For the text-containing cell, return its midpoint in [x, y] coordinate format. 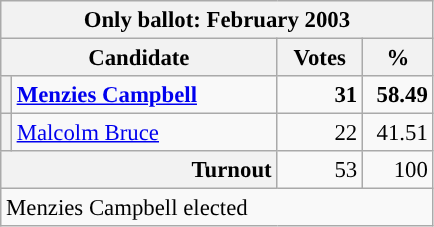
Only ballot: February 2003 [217, 20]
Menzies Campbell [144, 95]
53 [320, 170]
Votes [320, 58]
31 [320, 95]
Menzies Campbell elected [217, 208]
Turnout [139, 170]
58.49 [398, 95]
41.51 [398, 133]
100 [398, 170]
22 [320, 133]
% [398, 58]
Malcolm Bruce [144, 133]
Candidate [139, 58]
